Provide the [x, y] coordinate of the cell's center where the given text is located.  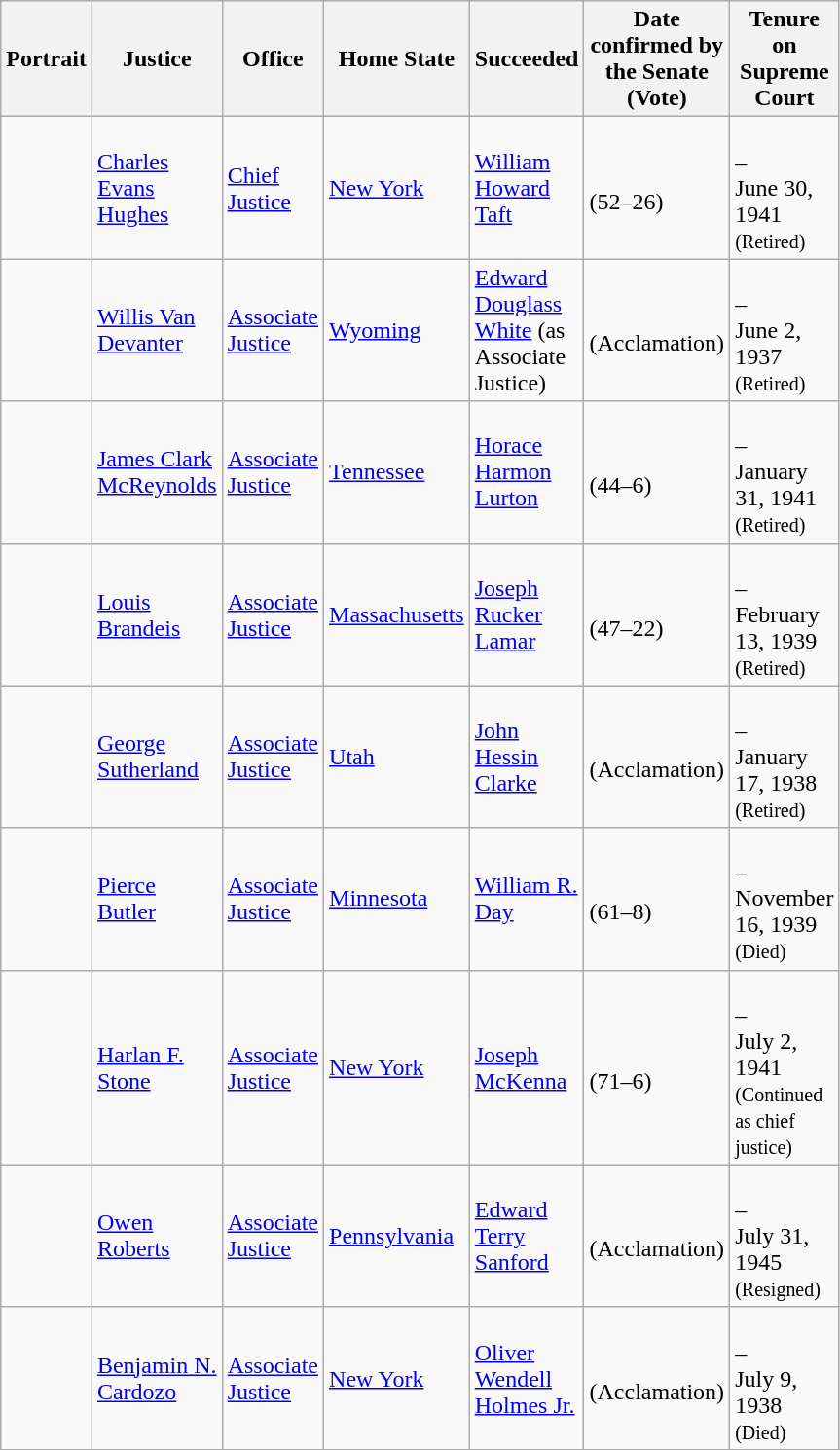
Tennessee [397, 472]
John Hessin Clarke [527, 757]
Pierce Butler [157, 899]
Portrait [47, 58]
(52–26) [657, 188]
James Clark McReynolds [157, 472]
–July 31, 1945(Resigned) [785, 1236]
(47–22) [657, 614]
Horace Harmon Lurton [527, 472]
Date confirmed by the Senate(Vote) [657, 58]
Justice [157, 58]
Joseph McKenna [527, 1067]
–July 9, 1938(Died) [785, 1378]
(71–6) [657, 1067]
(61–8) [657, 899]
William R. Day [527, 899]
Home State [397, 58]
Wyoming [397, 330]
Massachusetts [397, 614]
William Howard Taft [527, 188]
Benjamin N. Cardozo [157, 1378]
Louis Brandeis [157, 614]
Harlan F. Stone [157, 1067]
Willis Van Devanter [157, 330]
–February 13, 1939(Retired) [785, 614]
–July 2, 1941(Continued as chief justice) [785, 1067]
–January 17, 1938(Retired) [785, 757]
Edward Douglass White (as Associate Justice) [527, 330]
Charles Evans Hughes [157, 188]
–November 16, 1939(Died) [785, 899]
George Sutherland [157, 757]
–January 31, 1941(Retired) [785, 472]
Pennsylvania [397, 1236]
Minnesota [397, 899]
Oliver Wendell Holmes Jr. [527, 1378]
Succeeded [527, 58]
Owen Roberts [157, 1236]
–June 2, 1937(Retired) [785, 330]
Utah [397, 757]
–June 30, 1941(Retired) [785, 188]
Tenure on Supreme Court [785, 58]
Joseph Rucker Lamar [527, 614]
(44–6) [657, 472]
Chief Justice [273, 188]
Edward Terry Sanford [527, 1236]
Office [273, 58]
